Detect which cell encompasses the target text, then output its (X, Y) center coordinate. 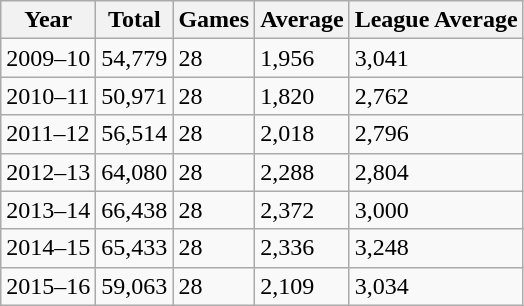
2010–11 (48, 96)
1,820 (302, 96)
2013–14 (48, 210)
3,000 (436, 210)
64,080 (134, 172)
1,956 (302, 58)
2,796 (436, 134)
2009–10 (48, 58)
League Average (436, 20)
65,433 (134, 248)
2,372 (302, 210)
2011–12 (48, 134)
Year (48, 20)
3,041 (436, 58)
Average (302, 20)
2015–16 (48, 286)
56,514 (134, 134)
2,804 (436, 172)
2014–15 (48, 248)
3,248 (436, 248)
2,336 (302, 248)
2,018 (302, 134)
66,438 (134, 210)
2,762 (436, 96)
54,779 (134, 58)
Total (134, 20)
3,034 (436, 286)
2012–13 (48, 172)
2,109 (302, 286)
50,971 (134, 96)
Games (214, 20)
2,288 (302, 172)
59,063 (134, 286)
